Search for the cell housing the specified text and yield its (x, y) center coordinate. 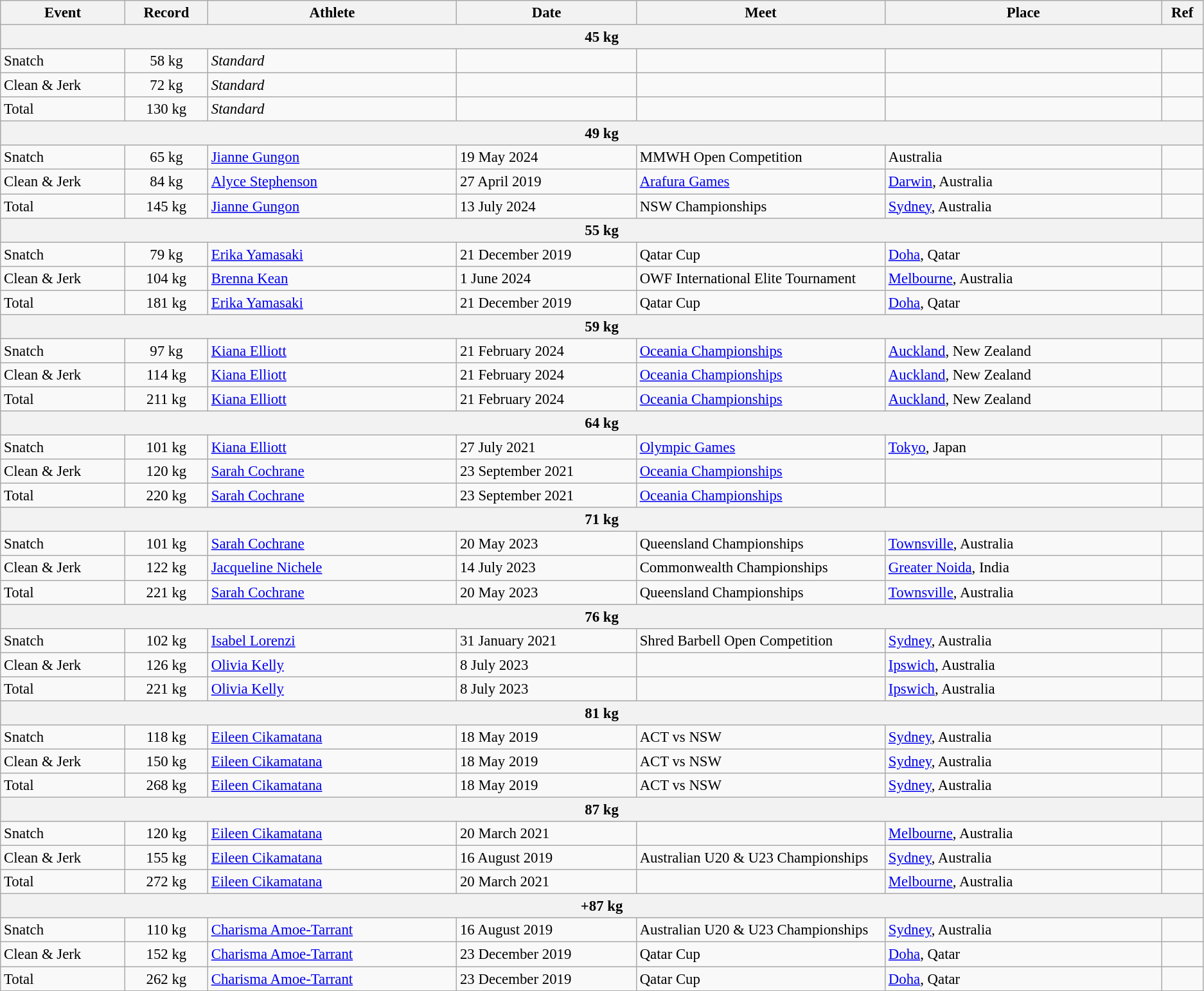
145 kg (166, 206)
19 May 2024 (547, 157)
Event (63, 13)
Meet (761, 13)
59 kg (602, 327)
14 July 2023 (547, 568)
Athlete (332, 13)
122 kg (166, 568)
Place (1023, 13)
49 kg (602, 134)
211 kg (166, 399)
152 kg (166, 954)
150 kg (166, 761)
Darwin, Australia (1023, 182)
Arafura Games (761, 182)
87 kg (602, 810)
Alyce Stephenson (332, 182)
NSW Championships (761, 206)
79 kg (166, 254)
1 June 2024 (547, 278)
110 kg (166, 931)
Date (547, 13)
Isabel Lorenzi (332, 640)
OWF International Elite Tournament (761, 278)
102 kg (166, 640)
Australia (1023, 157)
Ref (1182, 13)
MMWH Open Competition (761, 157)
Record (166, 13)
27 April 2019 (547, 182)
+87 kg (602, 906)
81 kg (602, 713)
Brenna Kean (332, 278)
58 kg (166, 61)
Olympic Games (761, 448)
114 kg (166, 375)
181 kg (166, 303)
Commonwealth Championships (761, 568)
262 kg (166, 979)
55 kg (602, 230)
130 kg (166, 109)
Jacqueline Nichele (332, 568)
118 kg (166, 737)
220 kg (166, 496)
Tokyo, Japan (1023, 448)
31 January 2021 (547, 640)
27 July 2021 (547, 448)
Greater Noida, India (1023, 568)
104 kg (166, 278)
64 kg (602, 423)
71 kg (602, 520)
268 kg (166, 785)
76 kg (602, 617)
45 kg (602, 37)
13 July 2024 (547, 206)
155 kg (166, 858)
272 kg (166, 882)
65 kg (166, 157)
84 kg (166, 182)
72 kg (166, 85)
126 kg (166, 665)
Shred Barbell Open Competition (761, 640)
97 kg (166, 351)
